From the cell containing the given text, extract its center point as [X, Y] coordinate. 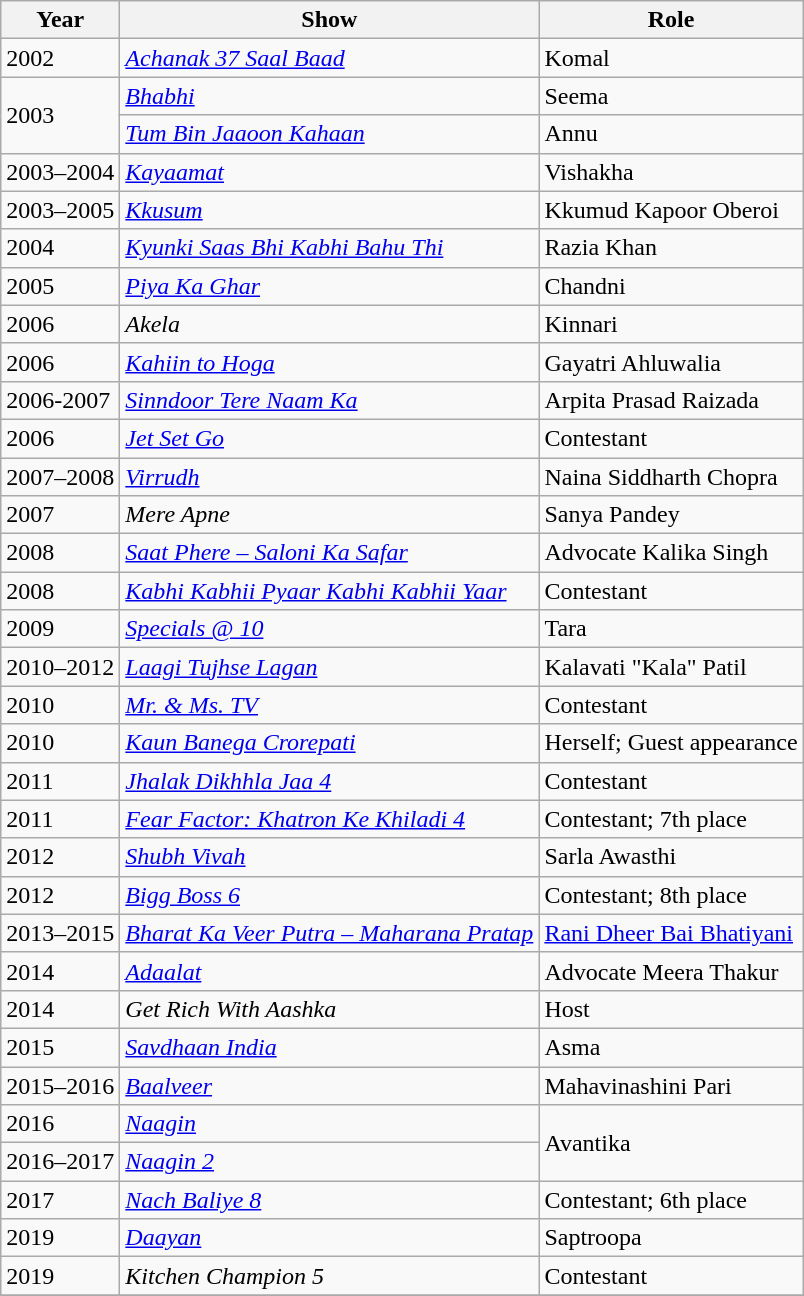
2003–2005 [60, 210]
Naagin 2 [330, 1162]
Chandni [671, 286]
Akela [330, 324]
Host [671, 1009]
Seema [671, 96]
2015–2016 [60, 1085]
Kahiin to Hoga [330, 362]
Razia Khan [671, 248]
Jhalak Dikhhla Jaa 4 [330, 781]
Gayatri Ahluwalia [671, 362]
Kayaamat [330, 172]
Virrudh [330, 477]
Asma [671, 1047]
Year [60, 20]
Adaalat [330, 971]
Bigg Boss 6 [330, 895]
Fear Factor: Khatron Ke Khiladi 4 [330, 819]
Nach Baliye 8 [330, 1200]
Herself; Guest appearance [671, 743]
Kaun Banega Crorepati [330, 743]
Mr. & Ms. TV [330, 705]
Arpita Prasad Raizada [671, 400]
Sarla Awasthi [671, 857]
Naagin [330, 1124]
2004 [60, 248]
2007–2008 [60, 477]
Advocate Kalika Singh [671, 553]
Bhabhi [330, 96]
Show [330, 20]
2017 [60, 1200]
Tum Bin Jaaoon Kahaan [330, 134]
Specials @ 10 [330, 629]
Savdhaan India [330, 1047]
2007 [60, 515]
2015 [60, 1047]
Sanya Pandey [671, 515]
Bharat Ka Veer Putra – Maharana Pratap [330, 933]
Vishakha [671, 172]
Role [671, 20]
Contestant; 6th place [671, 1200]
Contestant; 7th place [671, 819]
Komal [671, 58]
Kitchen Champion 5 [330, 1276]
2003 [60, 115]
Kyunki Saas Bhi Kabhi Bahu Thi [330, 248]
Naina Siddharth Chopra [671, 477]
Mahavinashini Pari [671, 1085]
Contestant; 8th place [671, 895]
Tara [671, 629]
Achanak 37 Saal Baad [330, 58]
Rani Dheer Bai Bhatiyani [671, 933]
2009 [60, 629]
Laagi Tujhse Lagan [330, 667]
Mere Apne [330, 515]
Get Rich With Aashka [330, 1009]
Kkusum [330, 210]
Advocate Meera Thakur [671, 971]
2016–2017 [60, 1162]
Saptroopa [671, 1238]
Kalavati "Kala" Patil [671, 667]
Jet Set Go [330, 438]
Annu [671, 134]
Piya Ka Ghar [330, 286]
Shubh Vivah [330, 857]
2005 [60, 286]
Avantika [671, 1143]
2002 [60, 58]
2013–2015 [60, 933]
Sinndoor Tere Naam Ka [330, 400]
Kabhi Kabhii Pyaar Kabhi Kabhii Yaar [330, 591]
Saat Phere – Saloni Ka Safar [330, 553]
2003–2004 [60, 172]
2016 [60, 1124]
Kkumud Kapoor Oberoi [671, 210]
2006-2007 [60, 400]
2010–2012 [60, 667]
Kinnari [671, 324]
Daayan [330, 1238]
Baalveer [330, 1085]
